Output the [X, Y] coordinate of the center of the cell containing the given text.  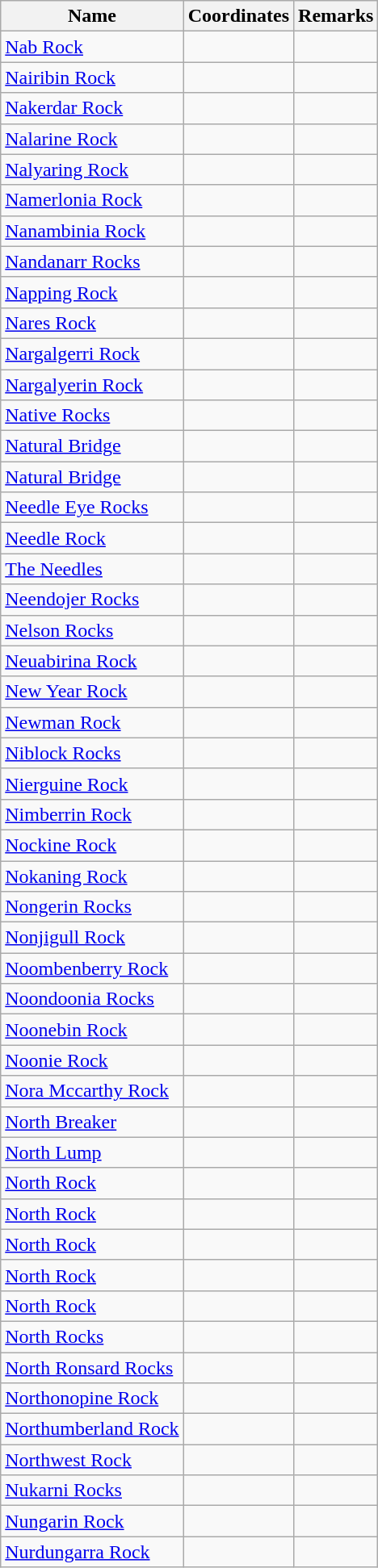
Noondoonia Rocks [92, 999]
Nukarni Rocks [92, 1491]
Napping Rock [92, 292]
Nungarin Rock [92, 1521]
New Year Rock [92, 692]
Nongerin Rocks [92, 907]
Remarks [336, 16]
North Rocks [92, 1336]
Coordinates [238, 16]
Noonie Rock [92, 1060]
Nargalyerin Rock [92, 385]
Native Rocks [92, 416]
Nab Rock [92, 47]
The Needles [92, 569]
Neendojer Rocks [92, 600]
Noombenberry Rock [92, 968]
Nokaning Rock [92, 876]
Nalarine Rock [92, 139]
Neuabirina Rock [92, 661]
Northwest Rock [92, 1460]
Nargalgerri Rock [92, 353]
Nimberrin Rock [92, 814]
Nurdungarra Rock [92, 1552]
Needle Eye Rocks [92, 508]
Nonjigull Rock [92, 938]
Nandanarr Rocks [92, 261]
Noonebin Rock [92, 1030]
Needle Rock [92, 538]
Northumberland Rock [92, 1429]
Nalyaring Rock [92, 169]
Nora Mccarthy Rock [92, 1091]
Northonopine Rock [92, 1399]
Niblock Rocks [92, 753]
Nierguine Rock [92, 784]
Nockine Rock [92, 845]
Name [92, 16]
North Ronsard Rocks [92, 1368]
Nelson Rocks [92, 630]
Nairibin Rock [92, 77]
North Breaker [92, 1122]
Nares Rock [92, 323]
Nanambinia Rock [92, 231]
North Lump [92, 1152]
Newman Rock [92, 722]
Nakerdar Rock [92, 108]
Namerlonia Rock [92, 200]
